Detect which cell encompasses the target text, then output its [x, y] center coordinate. 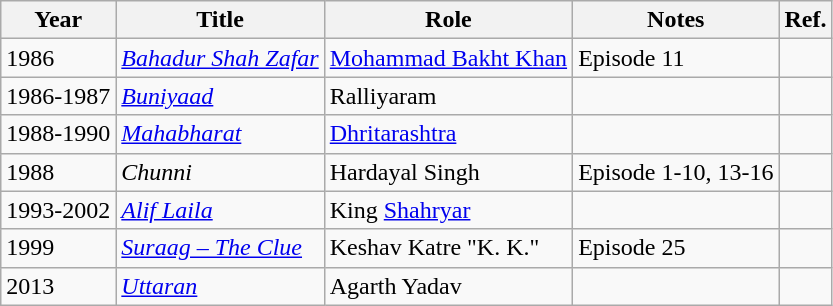
Year [58, 20]
Alif Laila [220, 210]
Hardayal Singh [448, 172]
King Shahryar [448, 210]
Notes [676, 20]
1999 [58, 248]
Bahadur Shah Zafar [220, 58]
Episode 11 [676, 58]
Chunni [220, 172]
1988-1990 [58, 134]
Mahabharat [220, 134]
Role [448, 20]
Episode 1-10, 13-16 [676, 172]
Dhritarashtra [448, 134]
Ralliyaram [448, 96]
1986 [58, 58]
Keshav Katre "K. K." [448, 248]
Mohammad Bakht Khan [448, 58]
Uttaran [220, 286]
Ref. [806, 20]
Agarth Yadav [448, 286]
1988 [58, 172]
Buniyaad [220, 96]
2013 [58, 286]
Episode 25 [676, 248]
1986-1987 [58, 96]
Suraag – The Clue [220, 248]
1993-2002 [58, 210]
Title [220, 20]
